Determine the [X, Y] coordinate at the center of the cell enclosing the given text.  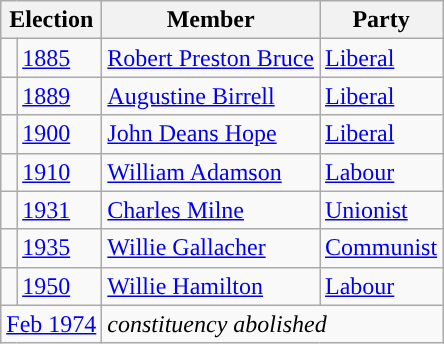
Unionist [382, 210]
Augustine Birrell [211, 96]
Willie Hamilton [211, 286]
1900 [60, 134]
constituency abolished [272, 324]
Election [52, 20]
Member [211, 20]
Feb 1974 [52, 324]
1889 [60, 96]
John Deans Hope [211, 134]
Charles Milne [211, 210]
Communist [382, 248]
1931 [60, 210]
1885 [60, 58]
1910 [60, 172]
Robert Preston Bruce [211, 58]
1935 [60, 248]
1950 [60, 286]
Party [382, 20]
Willie Gallacher [211, 248]
William Adamson [211, 172]
